Provide the [X, Y] coordinate of the cell's center where the given text is located.  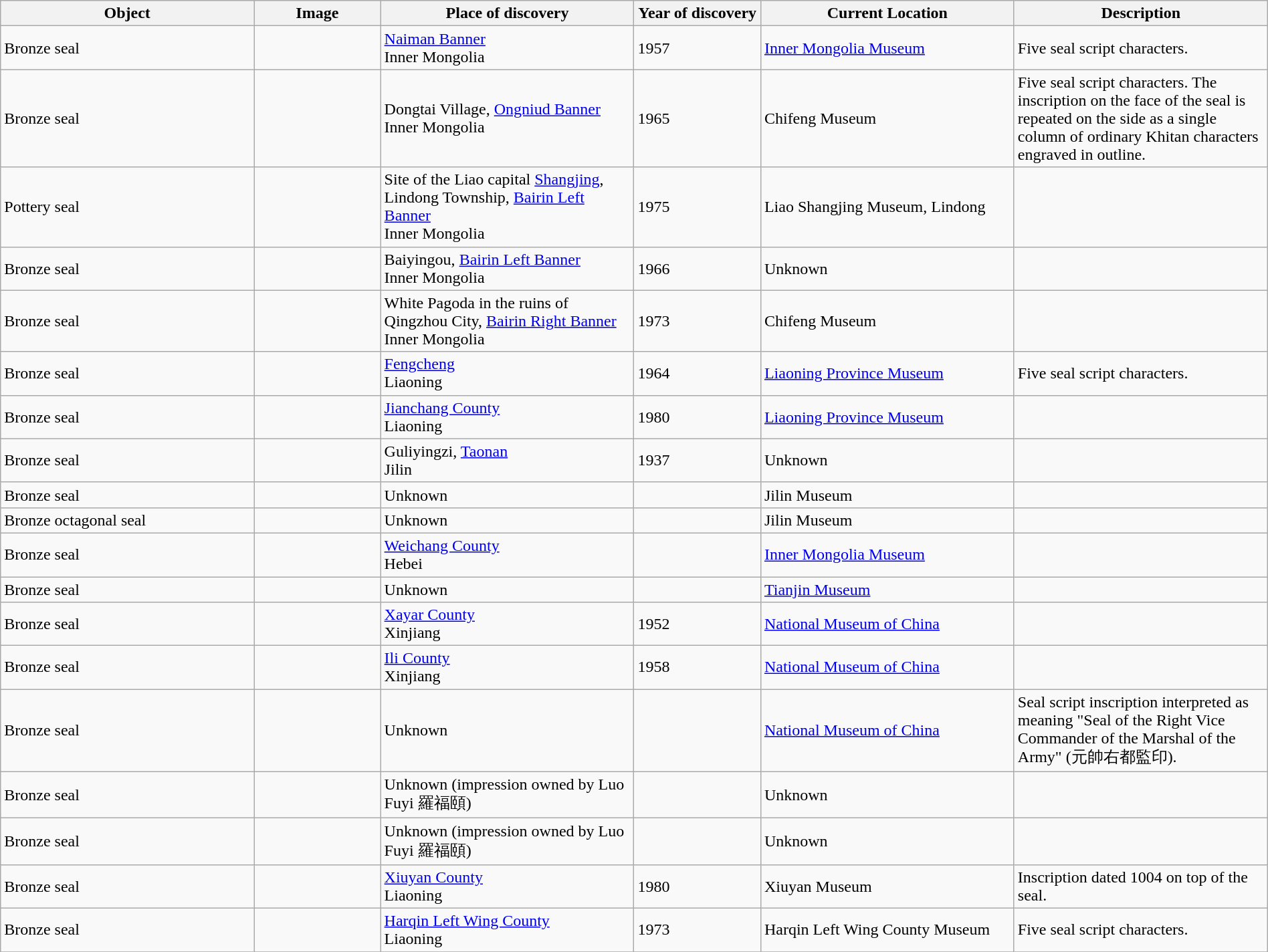
Object [127, 13]
1952 [697, 624]
Xiuyan Museum [887, 886]
Description [1141, 13]
FengchengLiaoning [507, 373]
1975 [697, 207]
Image [317, 13]
1937 [697, 460]
Site of the Liao capital Shangjing, Lindong Township, Bairin Left BannerInner Mongolia [507, 207]
Liao Shangjing Museum, Lindong [887, 207]
Place of discovery [507, 13]
Harqin Left Wing CountyLiaoning [507, 929]
Weichang CountyHebei [507, 555]
1966 [697, 269]
Dongtai Village, Ongniud BannerInner Mongolia [507, 118]
1965 [697, 118]
Guliyingzi, TaonanJilin [507, 460]
Xiuyan CountyLiaoning [507, 886]
1958 [697, 667]
Bronze octagonal seal [127, 520]
Baiyingou, Bairin Left BannerInner Mongolia [507, 269]
Tianjin Museum [887, 589]
Naiman BannerInner Mongolia [507, 48]
Ili CountyXinjiang [507, 667]
1957 [697, 48]
White Pagoda in the ruins of Qingzhou City, Bairin Right BannerInner Mongolia [507, 321]
Xayar CountyXinjiang [507, 624]
Current Location [887, 13]
Inscription dated 1004 on top of the seal. [1141, 886]
Jianchang CountyLiaoning [507, 417]
Seal script inscription interpreted as meaning "Seal of the Right Vice Commander of the Marshal of the Army" (元帥右都監印). [1141, 731]
1964 [697, 373]
Year of discovery [697, 13]
Pottery seal [127, 207]
Harqin Left Wing County Museum [887, 929]
